Capture the cell that displays the provided text and extract its [X, Y] central coordinate. 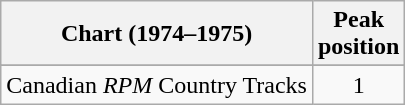
Canadian RPM Country Tracks [157, 85]
Peakposition [358, 34]
Chart (1974–1975) [157, 34]
1 [358, 85]
